Return (X, Y) of the center of cell containing provided text 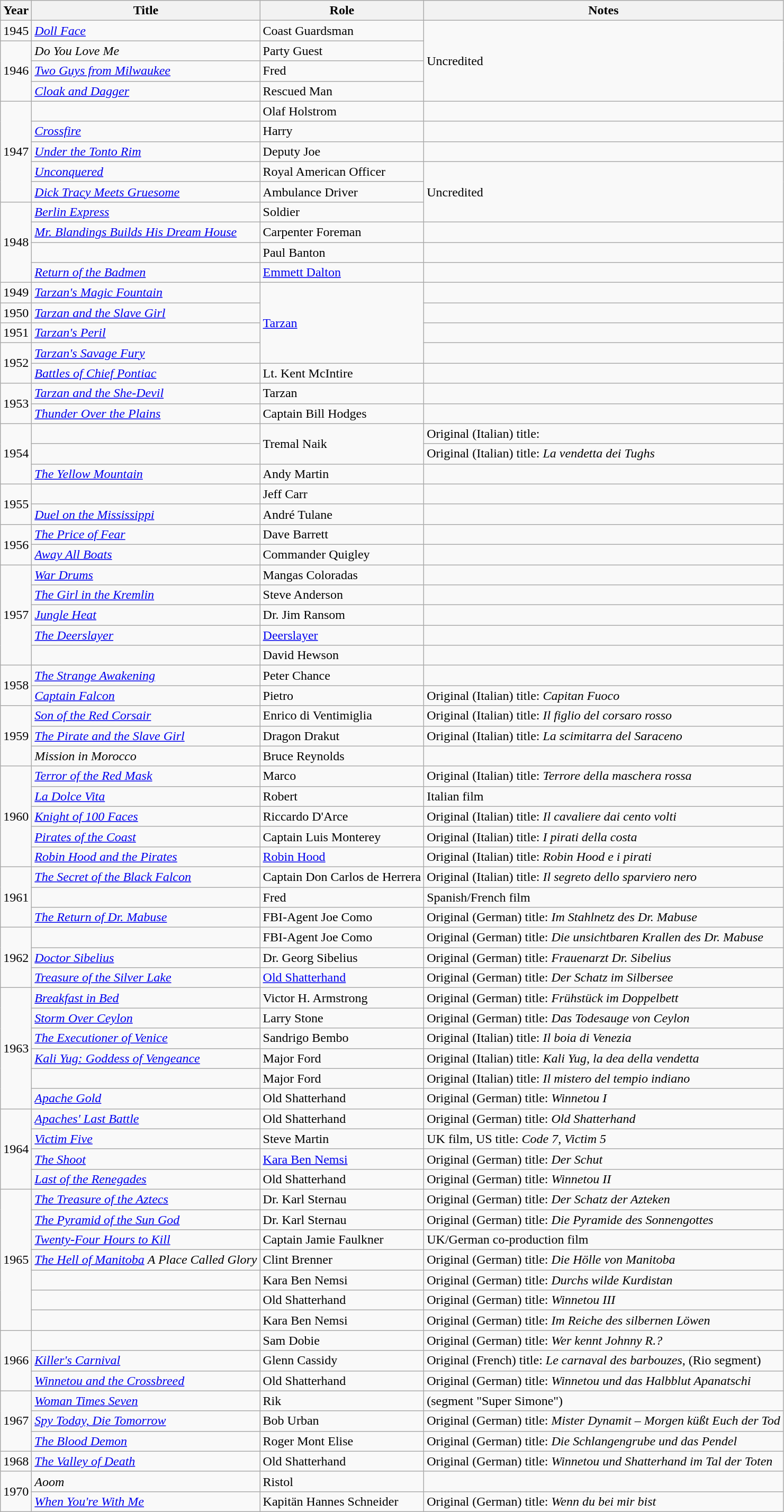
Title (146, 11)
Two Guys from Milwaukee (146, 71)
Original (Italian) title: La vendetta dei Tughs (603, 454)
1958 (16, 686)
Original (German) title: Winnetou und das Halbblut Apanatschi (603, 1381)
1967 (16, 1421)
The Girl in the Kremlin (146, 595)
1955 (16, 504)
Italian film (603, 796)
Son of the Red Corsair (146, 716)
Notes (603, 11)
1959 (16, 736)
Crossfire (146, 131)
David Hewson (342, 655)
Royal American Officer (342, 172)
Jungle Heat (146, 615)
1957 (16, 615)
Original (Italian) title: Kali Yug, la dea della vendetta (603, 1058)
Original (Italian) title: (603, 434)
Sandrigo Bembo (342, 1038)
Party Guest (342, 51)
Riccardo D'Arce (342, 816)
Coast Guardsman (342, 31)
Away All Boats (146, 554)
Captain Jamie Faulkner (342, 1240)
Original (German) title: Frauenarzt Dr. Sibelius (603, 958)
Apaches' Last Battle (146, 1119)
Paul Banton (342, 253)
Tarzan's Magic Fountain (146, 293)
1950 (16, 313)
The Executioner of Venice (146, 1038)
Doctor Sibelius (146, 958)
Role (342, 11)
1962 (16, 958)
1946 (16, 71)
Soldier (342, 212)
Berlin Express (146, 212)
Unconquered (146, 172)
The Pirate and the Slave Girl (146, 736)
Original (German) title: Im Reiche des silbernen Löwen (603, 1320)
1960 (16, 816)
The Deerslayer (146, 635)
Ambulance Driver (342, 192)
Robert (342, 796)
Olaf Holstrom (342, 111)
Original (Italian) title: Il cavaliere dai cento volti (603, 816)
Original (German) title: Die Pyramide des Sonnengottes (603, 1219)
Glenn Cassidy (342, 1361)
Original (German) title: Das Todesauge von Ceylon (603, 1018)
Original (German) title: Der Schut (603, 1159)
Bob Urban (342, 1421)
Original (French) title: Le carnaval des barbouzes, (Rio segment) (603, 1361)
Bruce Reynolds (342, 756)
Sam Dobie (342, 1340)
Original (Italian) title: Il boia di Venezia (603, 1038)
1949 (16, 293)
Tarzan's Savage Fury (146, 353)
Tremal Naik (342, 444)
Kali Yug: Goddess of Vengeance (146, 1058)
Dave Barrett (342, 534)
Deputy Joe (342, 151)
Robin Hood (342, 857)
Original (German) title: Durchs wilde Kurdistan (603, 1280)
Storm Over Ceylon (146, 1018)
Tarzan and the She-Devil (146, 393)
Original (Italian) title: Capitan Fuoco (603, 696)
The Hell of Manitoba A Place Called Glory (146, 1260)
Original (German) title: Wer kennt Johnny R.? (603, 1340)
Tarzan's Peril (146, 333)
Do You Love Me (146, 51)
Killer's Carnival (146, 1361)
Rescued Man (342, 91)
Victor H. Armstrong (342, 998)
Pietro (342, 696)
Original (Italian) title: Terrore della maschera rossa (603, 776)
Original (German) title: Winnetou III (603, 1300)
UK film, US title: Code 7, Victim 5 (603, 1139)
1947 (16, 151)
Enrico di Ventimiglia (342, 716)
Original (German) title: Der Schatz im Silbersee (603, 978)
Doll Face (146, 31)
Steve Martin (342, 1139)
The Blood Demon (146, 1441)
Original (German) title: Winnetou II (603, 1179)
Dr. Jim Ransom (342, 615)
Emmett Dalton (342, 273)
1952 (16, 363)
Mission in Morocco (146, 756)
Original (German) title: Die unsichtbaren Krallen des Dr. Mabuse (603, 938)
Dick Tracy Meets Gruesome (146, 192)
(segment "Super Simone") (603, 1401)
Thunder Over the Plains (146, 413)
1951 (16, 333)
Spy Today, Die Tomorrow (146, 1421)
Woman Times Seven (146, 1401)
Deerslayer (342, 635)
Roger Mont Elise (342, 1441)
Aoom (146, 1481)
The Secret of the Black Falcon (146, 877)
The Valley of Death (146, 1461)
Original (Italian) title: Il mistero del tempio indiano (603, 1078)
1968 (16, 1461)
Kapitän Hannes Schneider (342, 1501)
The Treasure of the Aztecs (146, 1199)
Original (German) title: Frühstück im Doppelbett (603, 998)
Carpenter Foreman (342, 232)
UK/German co-production film (603, 1240)
When You're With Me (146, 1501)
Original (Italian) title: I pirati della costa (603, 836)
Original (Italian) title: Il figlio del corsaro rosso (603, 716)
Terror of the Red Mask (146, 776)
Rik (342, 1401)
The Pyramid of the Sun God (146, 1219)
1954 (16, 454)
Original (German) title: Winnetou I (603, 1099)
1965 (16, 1259)
The Shoot (146, 1159)
Battles of Chief Pontiac (146, 373)
Captain Bill Hodges (342, 413)
Under the Tonto Rim (146, 151)
Dragon Drakut (342, 736)
Return of the Badmen (146, 273)
Breakfast in Bed (146, 998)
Original (Italian) title: Il segreto dello sparviero nero (603, 877)
Original (German) title: Die Schlangengrube und das Pendel (603, 1441)
Original (German) title: Wenn du bei mir bist (603, 1501)
Captain Don Carlos de Herrera (342, 877)
Original (Italian) title: La scimitarra del Saraceno (603, 736)
Year (16, 11)
1953 (16, 403)
Robin Hood and the Pirates (146, 857)
The Return of Dr. Mabuse (146, 917)
1956 (16, 544)
Knight of 100 Faces (146, 816)
Steve Anderson (342, 595)
André Tulane (342, 514)
Pirates of the Coast (146, 836)
La Dolce Vita (146, 796)
Original (German) title: Der Schatz der Azteken (603, 1199)
Duel on the Mississippi (146, 514)
Winnetou and the Crossbreed (146, 1381)
Original (Italian) title: Robin Hood e i pirati (603, 857)
Last of the Renegades (146, 1179)
Twenty-Four Hours to Kill (146, 1240)
Dr. Georg Sibelius (342, 958)
Peter Chance (342, 676)
Ristol (342, 1481)
Commander Quigley (342, 554)
Spanish/French film (603, 897)
Original (German) title: Mister Dynamit – Morgen küßt Euch der Tod (603, 1421)
1964 (16, 1149)
Harry (342, 131)
The Strange Awakening (146, 676)
Mangas Coloradas (342, 574)
Original (German) title: Im Stahlnetz des Dr. Mabuse (603, 917)
Clint Brenner (342, 1260)
The Price of Fear (146, 534)
Apache Gold (146, 1099)
Original (German) title: Winnetou und Shatterhand im Tal der Toten (603, 1461)
1963 (16, 1048)
Larry Stone (342, 1018)
1948 (16, 242)
Captain Falcon (146, 696)
Cloak and Dagger (146, 91)
Lt. Kent McIntire (342, 373)
Andy Martin (342, 474)
Captain Luis Monterey (342, 836)
Original (German) title: Die Hölle von Manitoba (603, 1260)
Jeff Carr (342, 494)
Mr. Blandings Builds His Dream House (146, 232)
1966 (16, 1361)
The Yellow Mountain (146, 474)
1961 (16, 897)
War Drums (146, 574)
Victim Five (146, 1139)
1970 (16, 1491)
Original (German) title: Old Shatterhand (603, 1119)
Tarzan and the Slave Girl (146, 313)
Treasure of the Silver Lake (146, 978)
Marco (342, 776)
1945 (16, 31)
